Detect which cell encompasses the target text, then output its (X, Y) center coordinate. 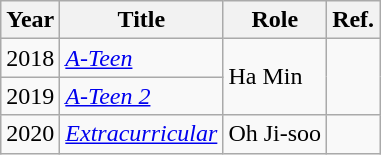
2018 (30, 58)
2020 (30, 134)
Ha Min (275, 77)
Extracurricular (142, 134)
Title (142, 20)
Oh Ji-soo (275, 134)
Ref. (354, 20)
A-Teen (142, 58)
A-Teen 2 (142, 96)
2019 (30, 96)
Year (30, 20)
Role (275, 20)
